Pinpoint the cell where the given text exists, returning its [X, Y] midpoint coordinate. 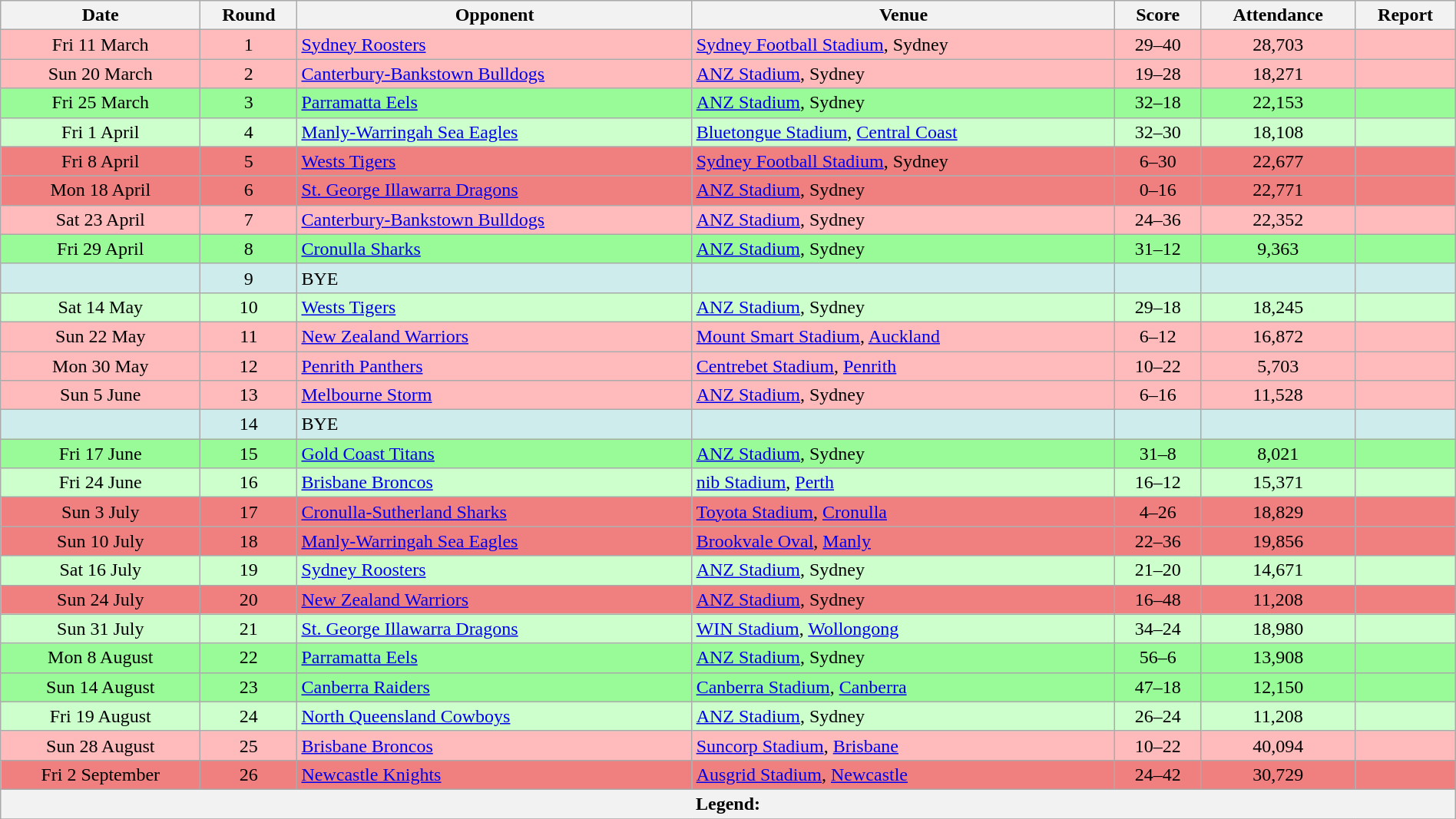
6–16 [1158, 395]
Centrebet Stadium, Penrith [903, 366]
Toyota Stadium, Cronulla [903, 512]
21 [249, 629]
31–12 [1158, 249]
Mon 8 August [101, 658]
Mon 18 April [101, 190]
22,677 [1278, 161]
Sun 3 July [101, 512]
Ausgrid Stadium, Newcastle [903, 774]
Sun 10 July [101, 541]
28,703 [1278, 45]
20 [249, 599]
1 [249, 45]
0–16 [1158, 190]
11 [249, 336]
16,872 [1278, 336]
Gold Coast Titans [495, 454]
Opponent [495, 15]
9,363 [1278, 249]
Canberra Raiders [495, 687]
5 [249, 161]
Cronulla-Sutherland Sharks [495, 512]
32–30 [1158, 132]
WIN Stadium, Wollongong [903, 629]
Fri 11 March [101, 45]
5,703 [1278, 366]
Suncorp Stadium, Brisbane [903, 745]
Fri 1 April [101, 132]
16–12 [1158, 483]
22,153 [1278, 103]
Canberra Stadium, Canberra [903, 687]
25 [249, 745]
18,108 [1278, 132]
Fri 24 June [101, 483]
North Queensland Cowboys [495, 716]
Cronulla Sharks [495, 249]
21–20 [1158, 570]
Round [249, 15]
23 [249, 687]
Mon 30 May [101, 366]
31–8 [1158, 454]
6 [249, 190]
15,371 [1278, 483]
Date [101, 15]
Mount Smart Stadium, Auckland [903, 336]
18,980 [1278, 629]
8,021 [1278, 454]
Sun 5 June [101, 395]
Sat 23 April [101, 220]
18,829 [1278, 512]
Melbourne Storm [495, 395]
30,729 [1278, 774]
Sat 14 May [101, 307]
Score [1158, 15]
19 [249, 570]
32–18 [1158, 103]
40,094 [1278, 745]
12,150 [1278, 687]
29–18 [1158, 307]
Sun 22 May [101, 336]
nib Stadium, Perth [903, 483]
Sun 24 July [101, 599]
22–36 [1158, 541]
18 [249, 541]
19–28 [1158, 74]
Fri 29 April [101, 249]
22 [249, 658]
2 [249, 74]
24 [249, 716]
Fri 8 April [101, 161]
6–30 [1158, 161]
47–18 [1158, 687]
4–26 [1158, 512]
Fri 2 September [101, 774]
Bluetongue Stadium, Central Coast [903, 132]
Sat 16 July [101, 570]
16–48 [1158, 599]
Attendance [1278, 15]
9 [249, 278]
18,245 [1278, 307]
24–36 [1158, 220]
56–6 [1158, 658]
Newcastle Knights [495, 774]
34–24 [1158, 629]
Sun 31 July [101, 629]
13 [249, 395]
14 [249, 424]
17 [249, 512]
Venue [903, 15]
12 [249, 366]
7 [249, 220]
Sun 14 August [101, 687]
Report [1405, 15]
15 [249, 454]
22,771 [1278, 190]
13,908 [1278, 658]
Sun 28 August [101, 745]
4 [249, 132]
Fri 19 August [101, 716]
22,352 [1278, 220]
14,671 [1278, 570]
24–42 [1158, 774]
18,271 [1278, 74]
11,528 [1278, 395]
16 [249, 483]
26–24 [1158, 716]
Brookvale Oval, Manly [903, 541]
6–12 [1158, 336]
Fri 25 March [101, 103]
Sun 20 March [101, 74]
Fri 17 June [101, 454]
Legend: [728, 804]
8 [249, 249]
29–40 [1158, 45]
10 [249, 307]
19,856 [1278, 541]
Penrith Panthers [495, 366]
26 [249, 774]
3 [249, 103]
